Identify which cell holds the provided text, then report its [X, Y] central coordinate. 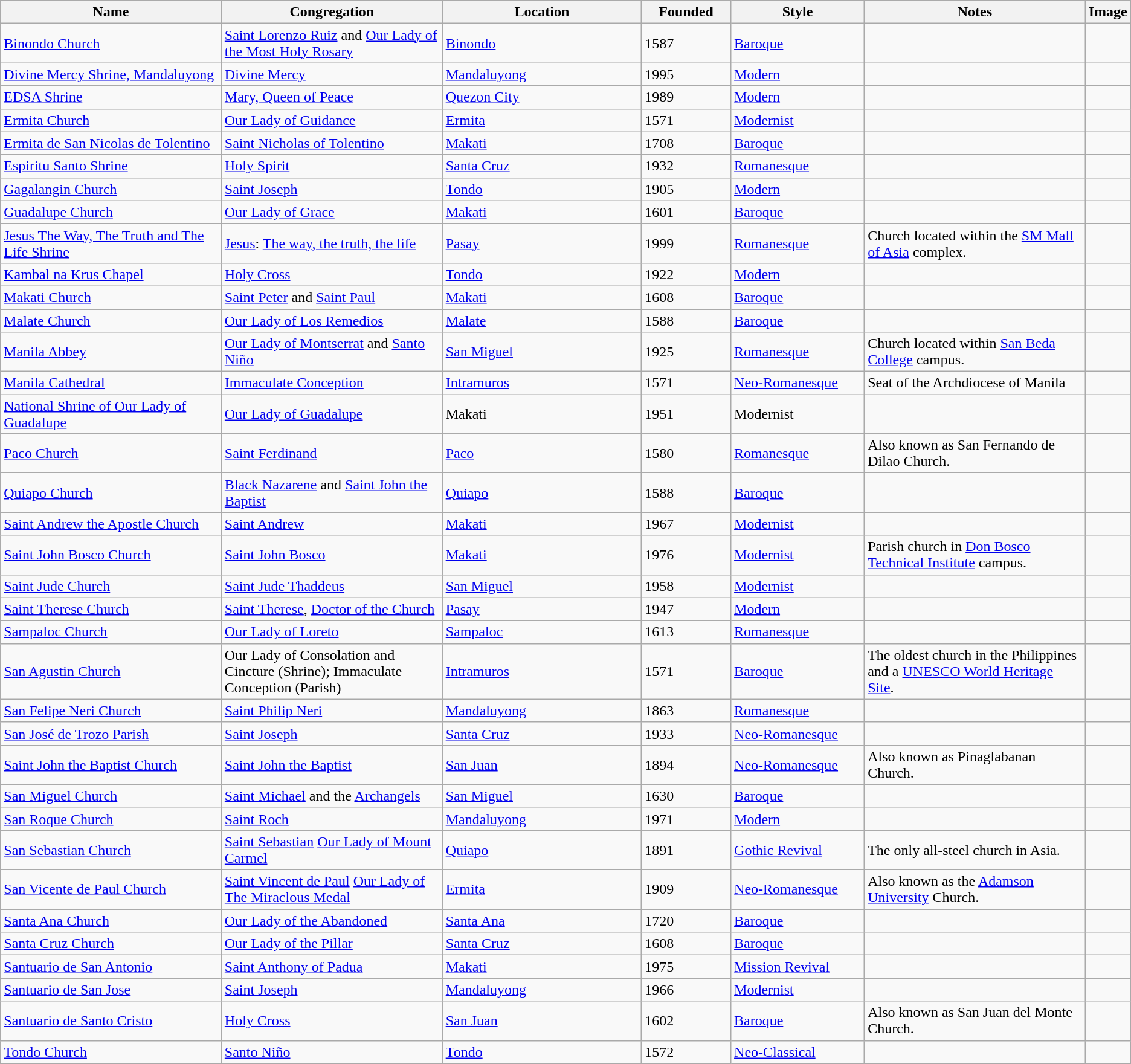
Congregation [332, 12]
1989 [686, 97]
Malate Church [111, 321]
Parish church in Don Bosco Technical Institute campus. [975, 555]
Gagalangin Church [111, 189]
The only all-steel church in Asia. [975, 851]
1720 [686, 921]
Quiapo Church [111, 493]
Saint Andrew [332, 524]
San Vicente de Paul Church [111, 889]
Espiritu Santo Shrine [111, 166]
1708 [686, 143]
Saint Therese, Doctor of the Church [332, 609]
1995 [686, 74]
1951 [686, 414]
Saint Vincent de Paul Our Lady of The Miraclous Medal [332, 889]
Paco [542, 453]
Divine Mercy Shrine, Mandaluyong [111, 74]
1975 [686, 967]
Saint John Bosco Church [111, 555]
Our Lady of Guadalupe [332, 414]
1933 [686, 734]
Also known as the Adamson University Church. [975, 889]
1909 [686, 889]
Church located within San Beda College campus. [975, 352]
Makati Church [111, 297]
Founded [686, 12]
Tondo Church [111, 1052]
San Felipe Neri Church [111, 711]
San Agustin Church [111, 671]
Holy Spirit [332, 166]
National Shrine of Our Lady of Guadalupe [111, 414]
1966 [686, 990]
Saint Therese Church [111, 609]
Saint Philip Neri [332, 711]
Saint Andrew the Apostle Church [111, 524]
Our Lady of Consolation and Cincture (Shrine); Immaculate Conception (Parish) [332, 671]
Paco Church [111, 453]
Santuario de San Jose [111, 990]
Mary, Queen of Peace [332, 97]
Our Lady of Loreto [332, 632]
Name [111, 12]
Seat of the Archdiocese of Manila [975, 383]
Saint John the Baptist Church [111, 765]
Binondo Church [111, 44]
San Miguel Church [111, 796]
Santo Niño [332, 1052]
1630 [686, 796]
Santa Ana Church [111, 921]
Our Lady of the Pillar [332, 944]
1932 [686, 166]
Jesus: The way, the truth, the life [332, 243]
Saint John Bosco [332, 555]
Style [797, 12]
1905 [686, 189]
Saint Lorenzo Ruiz and Our Lady of the Most Holy Rosary [332, 44]
Jesus The Way, The Truth and The Life Shrine [111, 243]
1894 [686, 765]
1967 [686, 524]
1572 [686, 1052]
1602 [686, 1021]
Location [542, 12]
Saint Jude Thaddeus [332, 586]
Manila Cathedral [111, 383]
EDSA Shrine [111, 97]
San José de Trozo Parish [111, 734]
Sampaloc Church [111, 632]
Our Lady of Montserrat and Santo Niño [332, 352]
Guadalupe Church [111, 212]
1891 [686, 851]
Mission Revival [797, 967]
1580 [686, 453]
Saint Michael and the Archangels [332, 796]
Divine Mercy [332, 74]
Santa Ana [542, 921]
Malate [542, 321]
Immaculate Conception [332, 383]
1976 [686, 555]
Manila Abbey [111, 352]
Our Lady of Los Remedios [332, 321]
Gothic Revival [797, 851]
Saint Nicholas of Tolentino [332, 143]
Santuario de San Antonio [111, 967]
Our Lady of the Abandoned [332, 921]
Church located within the SM Mall of Asia complex. [975, 243]
Black Nazarene and Saint John the Baptist [332, 493]
Also known as San Fernando de Dilao Church. [975, 453]
1613 [686, 632]
Saint Roch [332, 819]
1971 [686, 819]
1947 [686, 609]
Our Lady of Guidance [332, 120]
Saint Anthony of Padua [332, 967]
Santa Cruz Church [111, 944]
1925 [686, 352]
Saint Sebastian Our Lady of Mount Carmel [332, 851]
1863 [686, 711]
The oldest church in the Philippines and a UNESCO World Heritage Site. [975, 671]
Ermita de San Nicolas de Tolentino [111, 143]
Also known as San Juan del Monte Church. [975, 1021]
Binondo [542, 44]
San Sebastian Church [111, 851]
Kambal na Krus Chapel [111, 274]
1922 [686, 274]
1587 [686, 44]
Sampaloc [542, 632]
1958 [686, 586]
Neo-Classical [797, 1052]
Also known as Pinaglabanan Church. [975, 765]
Santuario de Santo Cristo [111, 1021]
Saint John the Baptist [332, 765]
Saint Ferdinand [332, 453]
Image [1108, 12]
Ermita Church [111, 120]
Quezon City [542, 97]
Saint Peter and Saint Paul [332, 297]
San Roque Church [111, 819]
Our Lady of Grace [332, 212]
1601 [686, 212]
Saint Jude Church [111, 586]
Notes [975, 12]
1999 [686, 243]
